Detect which cell encompasses the target text, then output its [X, Y] center coordinate. 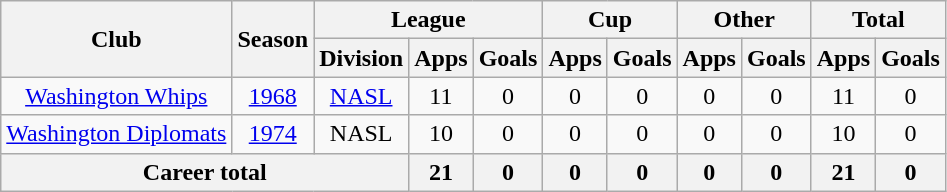
Washington Diplomats [116, 134]
Season [273, 39]
Cup [610, 20]
Career total [205, 172]
Division [362, 58]
1974 [273, 134]
Total [878, 20]
Club [116, 39]
Washington Whips [116, 96]
League [428, 20]
Other [744, 20]
1968 [273, 96]
